Capture the cell that displays the provided text and extract its (x, y) central coordinate. 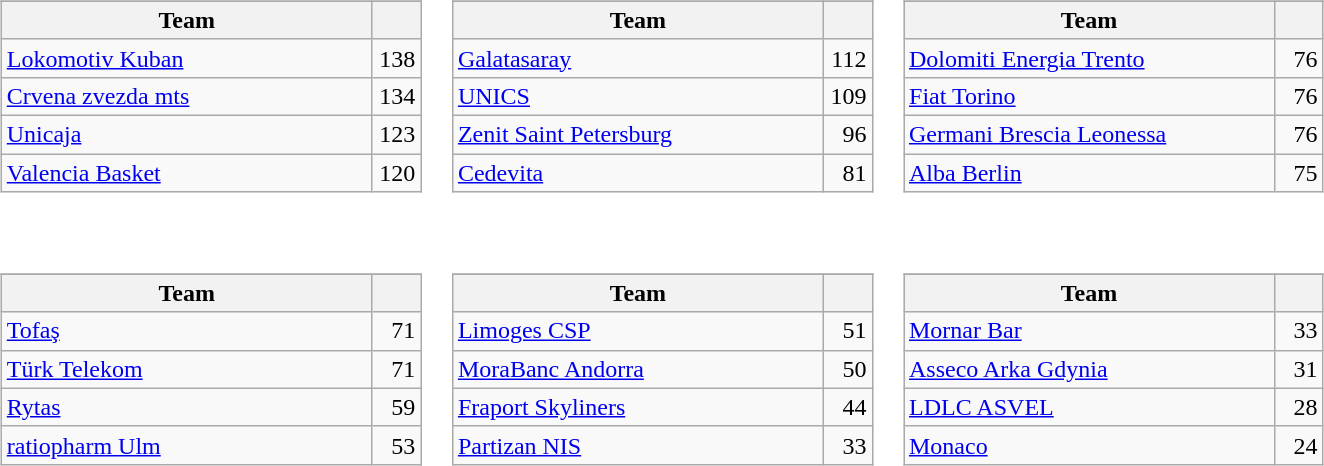
UNICS (638, 96)
31 (1300, 369)
Unicaja (186, 134)
Lokomotiv Kuban (186, 58)
51 (848, 331)
123 (396, 134)
Türk Telekom (186, 369)
Fraport Skyliners (638, 407)
Zenit Saint Petersburg (638, 134)
75 (1300, 173)
ratiopharm Ulm (186, 445)
134 (396, 96)
Asseco Arka Gdynia (1090, 369)
53 (396, 445)
Fiat Torino (1090, 96)
96 (848, 134)
Crvena zvezda mts (186, 96)
Dolomiti Energia Trento (1090, 58)
50 (848, 369)
LDLC ASVEL (1090, 407)
Limoges CSP (638, 331)
Alba Berlin (1090, 173)
138 (396, 58)
Cedevita (638, 173)
112 (848, 58)
59 (396, 407)
28 (1300, 407)
24 (1300, 445)
81 (848, 173)
109 (848, 96)
Tofaş (186, 331)
Partizan NIS (638, 445)
Valencia Basket (186, 173)
Monaco (1090, 445)
Mornar Bar (1090, 331)
Germani Brescia Leonessa (1090, 134)
MoraBanc Andorra (638, 369)
44 (848, 407)
120 (396, 173)
Galatasaray (638, 58)
Rytas (186, 407)
